Detect which cell encompasses the target text, then output its [X, Y] center coordinate. 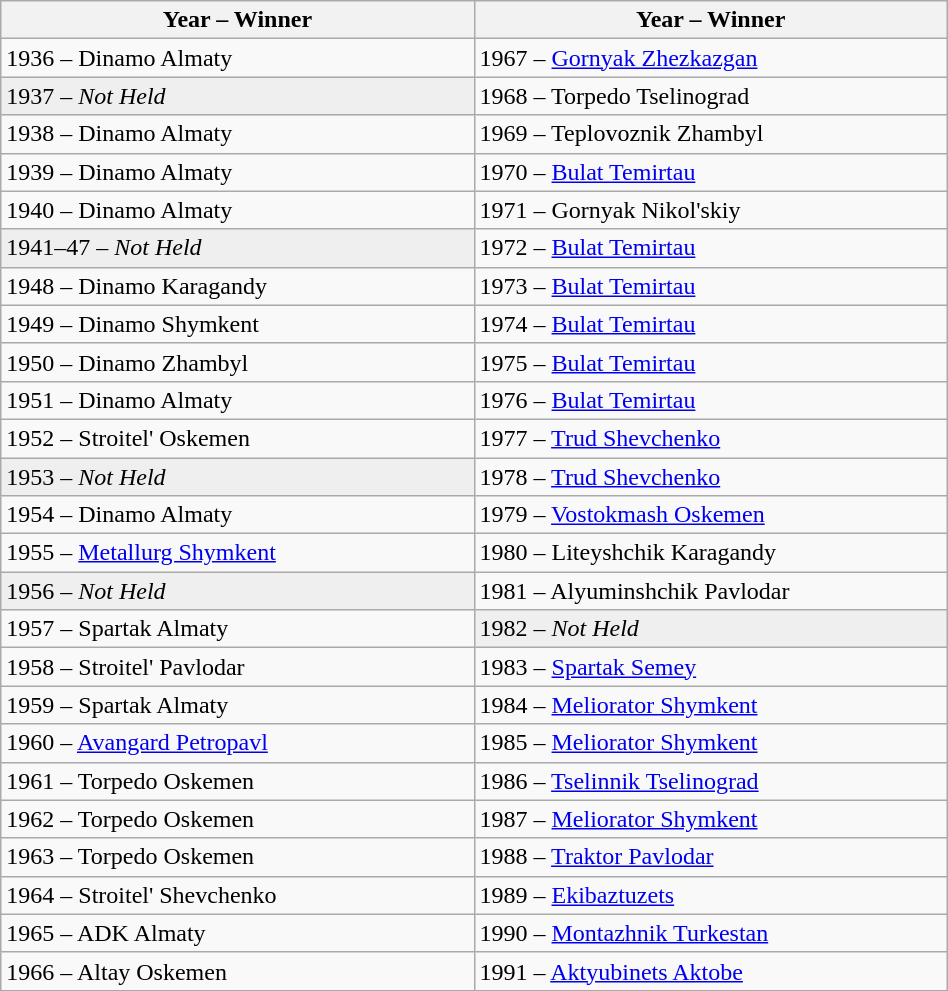
1949 – Dinamo Shymkent [238, 324]
1968 – Torpedo Tselinograd [710, 96]
1974 – Bulat Temirtau [710, 324]
1940 – Dinamo Almaty [238, 210]
1991 – Aktyubinets Aktobe [710, 971]
1951 – Dinamo Almaty [238, 400]
1988 – Traktor Pavlodar [710, 857]
1985 – Meliorator Shymkent [710, 743]
1961 – Torpedo Oskemen [238, 781]
1937 – Not Held [238, 96]
1986 – Tselinnik Tselinograd [710, 781]
1980 – Liteyshchik Karagandy [710, 553]
1958 – Stroitel' Pavlodar [238, 667]
1973 – Bulat Temirtau [710, 286]
1971 – Gornyak Nikol'skiy [710, 210]
1989 – Ekibaztuzets [710, 895]
1938 – Dinamo Almaty [238, 134]
1976 – Bulat Temirtau [710, 400]
1950 – Dinamo Zhambyl [238, 362]
1977 – Trud Shevchenko [710, 438]
1982 – Not Held [710, 629]
1972 – Bulat Temirtau [710, 248]
1969 – Teplovoznik Zhambyl [710, 134]
1978 – Trud Shevchenko [710, 477]
1936 – Dinamo Almaty [238, 58]
1967 – Gornyak Zhezkazgan [710, 58]
1966 – Altay Oskemen [238, 971]
1956 – Not Held [238, 591]
1965 – ADK Almaty [238, 933]
1979 – Vostokmash Oskemen [710, 515]
1987 – Meliorator Shymkent [710, 819]
1948 – Dinamo Karagandy [238, 286]
1962 – Torpedo Oskemen [238, 819]
1975 – Bulat Temirtau [710, 362]
1990 – Montazhnik Turkestan [710, 933]
1984 – Meliorator Shymkent [710, 705]
1957 – Spartak Almaty [238, 629]
1983 – Spartak Semey [710, 667]
1964 – Stroitel' Shevchenko [238, 895]
1952 – Stroitel' Oskemen [238, 438]
1963 – Torpedo Oskemen [238, 857]
1960 – Avangard Petropavl [238, 743]
1981 – Alyuminshchik Pavlodar [710, 591]
1959 – Spartak Almaty [238, 705]
1939 – Dinamo Almaty [238, 172]
1955 – Metallurg Shymkent [238, 553]
1941–47 – Not Held [238, 248]
1970 – Bulat Temirtau [710, 172]
1954 – Dinamo Almaty [238, 515]
1953 – Not Held [238, 477]
